Determine the [X, Y] coordinate at the center of the cell enclosing the given text.  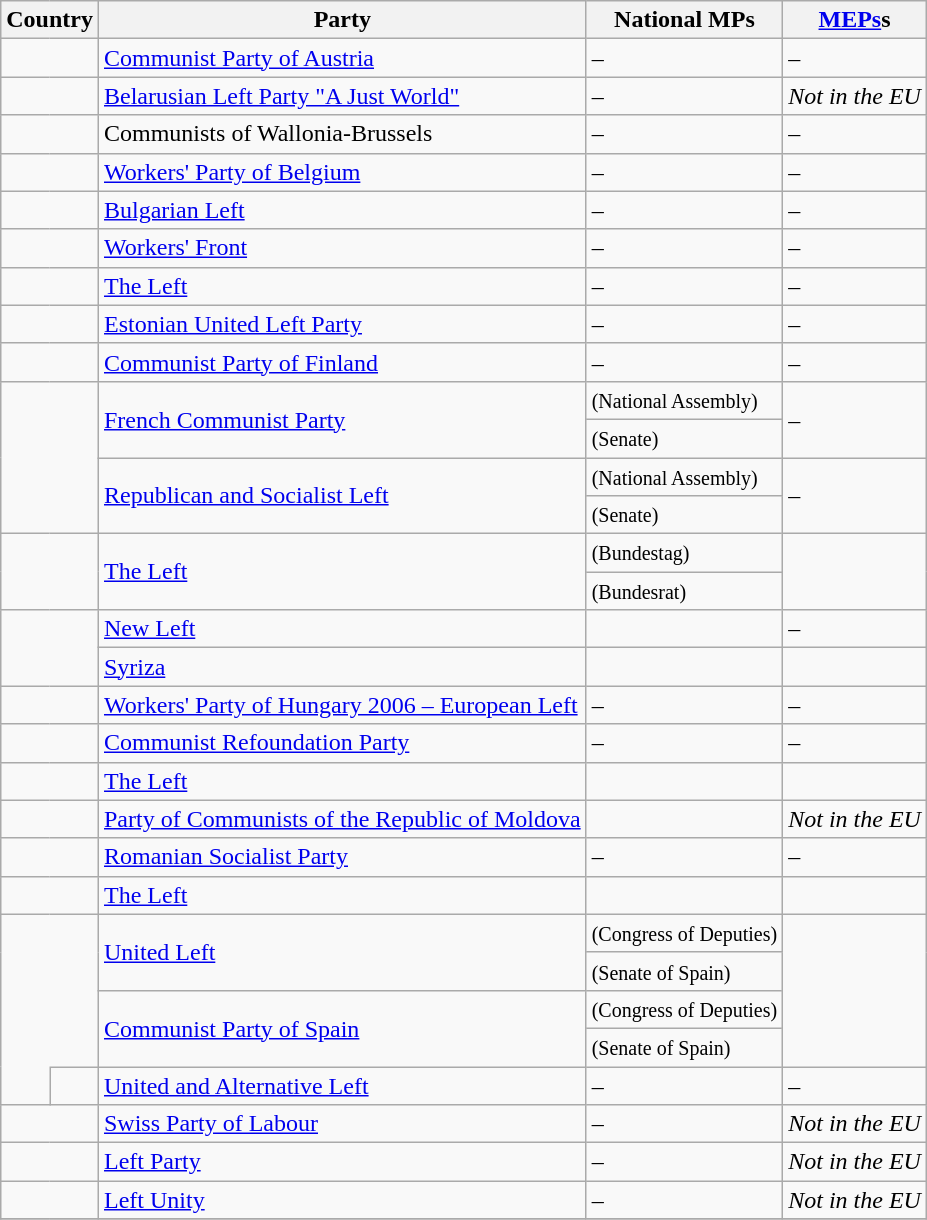
Party [342, 20]
Communist Party of Austria [342, 58]
(Bundestag) [684, 553]
Syriza [342, 667]
French Communist Party [342, 419]
New Left [342, 629]
National MPs [684, 20]
United and Alternative Left [342, 1085]
Party of Communists of the Republic of Moldova [342, 819]
Communist Refoundation Party [342, 743]
Swiss Party of Labour [342, 1124]
Romanian Socialist Party [342, 857]
MEPss [855, 20]
United Left [342, 952]
Communists of Wallonia-Brussels [342, 134]
Country [50, 20]
Left Unity [342, 1200]
Communist Party of Finland [342, 362]
Workers' Party of Belgium [342, 172]
Belarusian Left Party "A Just World" [342, 96]
Workers' Front [342, 248]
Communist Party of Spain [342, 1028]
Left Party [342, 1162]
(Bundesrat) [684, 591]
Bulgarian Left [342, 210]
Republican and Socialist Left [342, 496]
Estonian United Left Party [342, 324]
Workers' Party of Hungary 2006 – European Left [342, 705]
